Return (X, Y) of the center of cell containing provided text 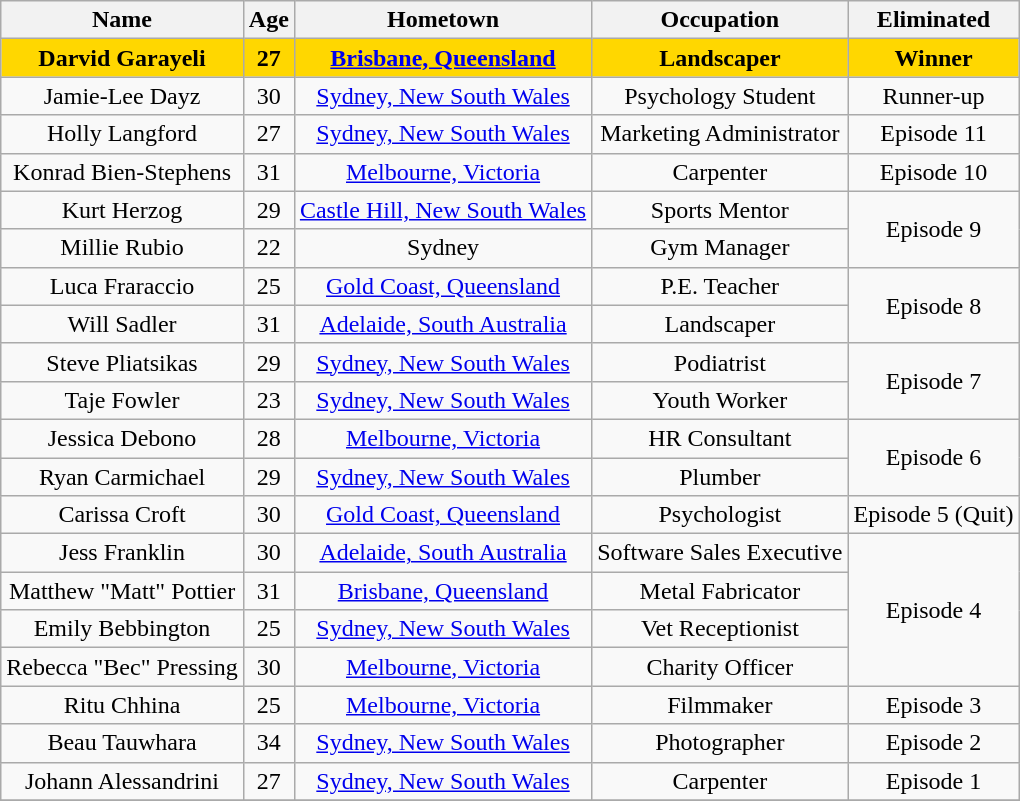
Occupation (720, 20)
Jessica Debono (122, 438)
Darvid Garayeli (122, 58)
Sydney (442, 248)
Metal Fabricator (720, 591)
Vet Receptionist (720, 629)
Millie Rubio (122, 248)
Beau Tauwhara (122, 743)
Marketing Administrator (720, 134)
Name (122, 20)
Jamie-Lee Dayz (122, 96)
22 (268, 248)
Emily Bebbington (122, 629)
Episode 2 (934, 743)
Eliminated (934, 20)
Photographer (720, 743)
Ryan Carmichael (122, 477)
Winner (934, 58)
Luca Fraraccio (122, 286)
Charity Officer (720, 667)
Carissa Croft (122, 515)
Age (268, 20)
Plumber (720, 477)
Psychologist (720, 515)
Jess Franklin (122, 553)
Will Sadler (122, 324)
Steve Pliatsikas (122, 362)
Episode 11 (934, 134)
Ritu Chhina (122, 705)
Runner-up (934, 96)
34 (268, 743)
Episode 3 (934, 705)
Software Sales Executive (720, 553)
Castle Hill, New South Wales (442, 210)
Psychology Student (720, 96)
Episode 10 (934, 172)
Hometown (442, 20)
Rebecca "Bec" Pressing (122, 667)
Episode 4 (934, 610)
P.E. Teacher (720, 286)
Taje Fowler (122, 400)
Johann Alessandrini (122, 781)
Kurt Herzog (122, 210)
Sports Mentor (720, 210)
Gym Manager (720, 248)
Episode 1 (934, 781)
Holly Langford (122, 134)
Episode 5 (Quit) (934, 515)
Episode 7 (934, 381)
Episode 8 (934, 305)
Konrad Bien-Stephens (122, 172)
Podiatrist (720, 362)
Youth Worker (720, 400)
Episode 9 (934, 229)
Filmmaker (720, 705)
HR Consultant (720, 438)
23 (268, 400)
Matthew "Matt" Pottier (122, 591)
Episode 6 (934, 457)
28 (268, 438)
